Detect which cell encompasses the target text, then output its [x, y] center coordinate. 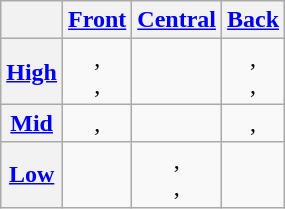
High [32, 72]
Mid [32, 123]
Front [98, 20]
Low [32, 174]
Central [177, 20]
Back [254, 20]
